Search for the cell housing the specified text and yield its [X, Y] center coordinate. 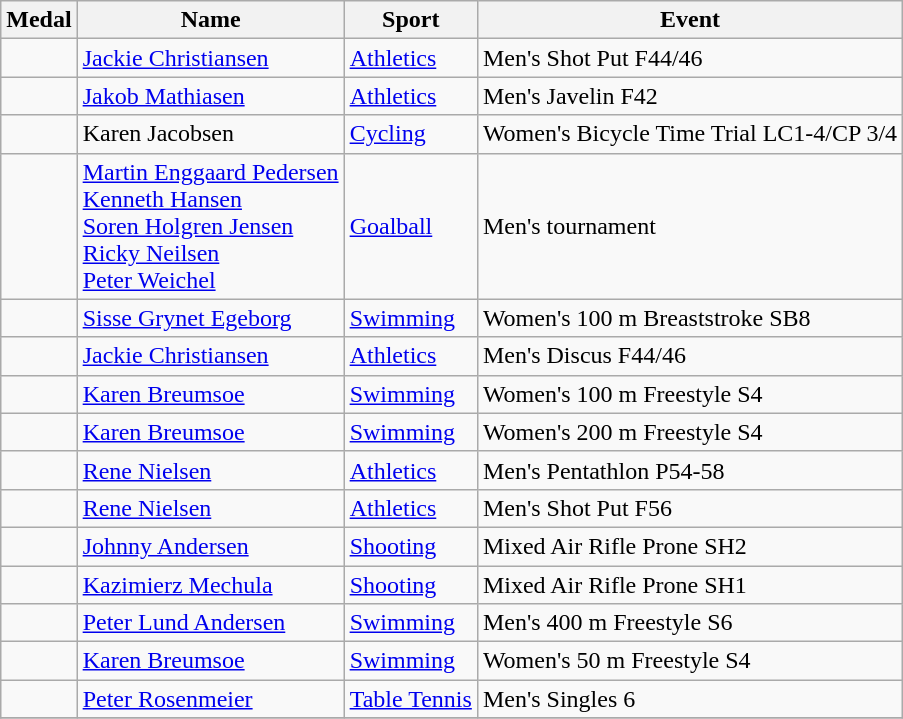
Peter Rosenmeier [210, 699]
Peter Lund Andersen [210, 623]
Women's Bicycle Time Trial LC1-4/CP 3/4 [690, 134]
Sport [410, 20]
Mixed Air Rifle Prone SH2 [690, 546]
Martin Enggaard PedersenKenneth HansenSoren Holgren JensenRicky NeilsenPeter Weichel [210, 226]
Kazimierz Mechula [210, 585]
Table Tennis [410, 699]
Men's 400 m Freestyle S6 [690, 623]
Goalball [410, 226]
Mixed Air Rifle Prone SH1 [690, 585]
Women's 50 m Freestyle S4 [690, 661]
Event [690, 20]
Men's Shot Put F44/46 [690, 58]
Women's 200 m Freestyle S4 [690, 432]
Johnny Andersen [210, 546]
Men's tournament [690, 226]
Karen Jacobsen [210, 134]
Jakob Mathiasen [210, 96]
Men's Pentathlon P54-58 [690, 470]
Medal [39, 20]
Men's Shot Put F56 [690, 508]
Women's 100 m Freestyle S4 [690, 394]
Men's Discus F44/46 [690, 356]
Men's Singles 6 [690, 699]
Sisse Grynet Egeborg [210, 318]
Women's 100 m Breaststroke SB8 [690, 318]
Name [210, 20]
Cycling [410, 134]
Men's Javelin F42 [690, 96]
